Extract the [X, Y] coordinate from the center of the cell holding the provided text.  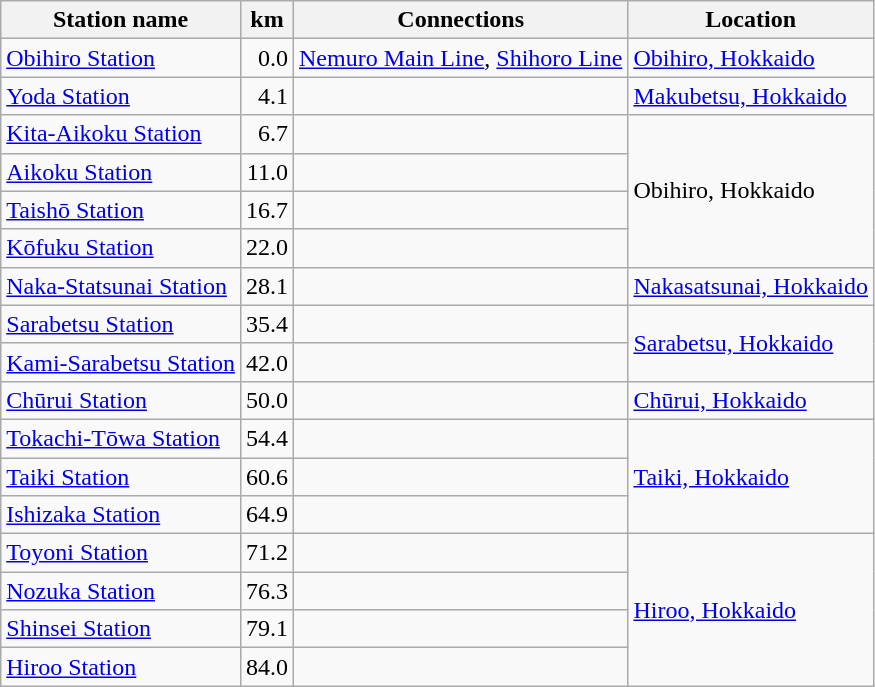
Nemuro Main Line, Shihoro Line [461, 58]
71.2 [266, 553]
Taiki, Hokkaido [751, 476]
Sarabetsu, Hokkaido [751, 343]
0.0 [266, 58]
64.9 [266, 515]
79.1 [266, 629]
Kami-Sarabetsu Station [121, 362]
Obihiro Station [121, 58]
Makubetsu, Hokkaido [751, 96]
6.7 [266, 134]
Sarabetsu Station [121, 324]
Kita-Aikoku Station [121, 134]
Location [751, 20]
Hiroo Station [121, 667]
Chūrui Station [121, 400]
Taiki Station [121, 477]
Aikoku Station [121, 172]
11.0 [266, 172]
Hiroo, Hokkaido [751, 610]
Connections [461, 20]
60.6 [266, 477]
50.0 [266, 400]
km [266, 20]
Toyoni Station [121, 553]
Chūrui, Hokkaido [751, 400]
Taishō Station [121, 210]
35.4 [266, 324]
54.4 [266, 438]
Shinsei Station [121, 629]
22.0 [266, 248]
Tokachi-Tōwa Station [121, 438]
Nakasatsunai, Hokkaido [751, 286]
Nozuka Station [121, 591]
Ishizaka Station [121, 515]
42.0 [266, 362]
Yoda Station [121, 96]
76.3 [266, 591]
84.0 [266, 667]
Station name [121, 20]
Naka-Statsunai Station [121, 286]
4.1 [266, 96]
28.1 [266, 286]
Kōfuku Station [121, 248]
16.7 [266, 210]
